Find where the given text appears and provide that cell's center as (x, y) coordinate. 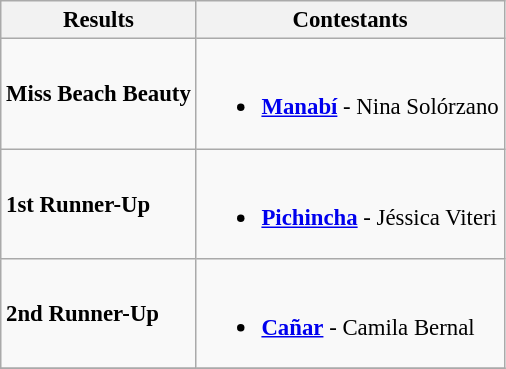
Cañar - Camila Bernal (350, 314)
Manabí - Nina Solórzano (350, 94)
Miss Beach Beauty (98, 94)
Results (98, 20)
Pichincha - Jéssica Viteri (350, 204)
1st Runner-Up (98, 204)
Contestants (350, 20)
2nd Runner-Up (98, 314)
